Search for the cell housing the specified text and yield its [x, y] center coordinate. 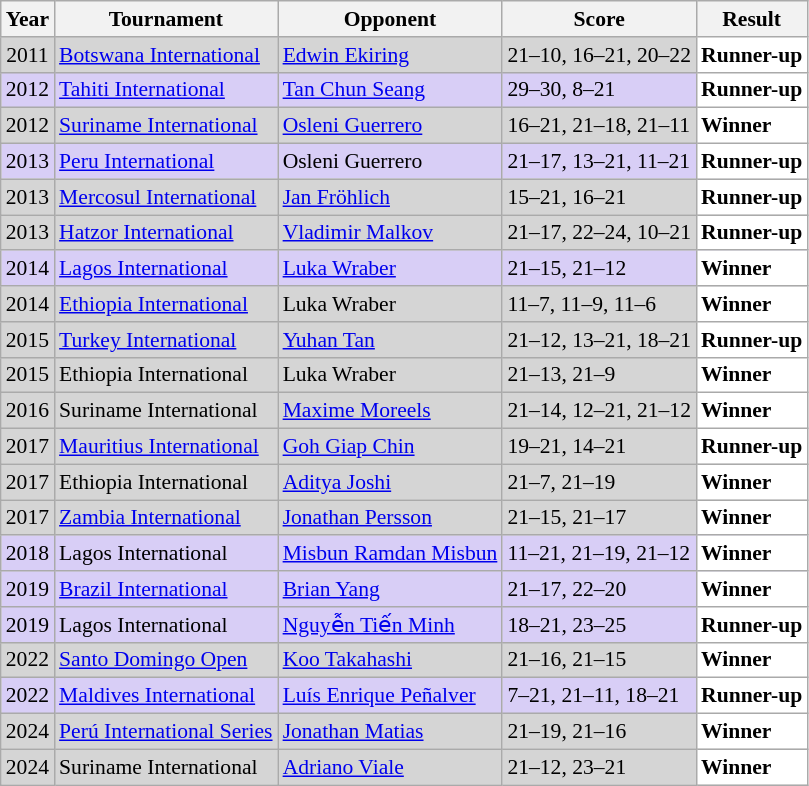
Tournament [166, 19]
Perú International Series [166, 732]
Result [752, 19]
21–19, 21–16 [599, 732]
Mauritius International [166, 447]
Edwin Ekiring [390, 55]
21–17, 22–20 [599, 589]
Adriano Viale [390, 767]
2018 [28, 554]
Vladimir Malkov [390, 233]
Zambia International [166, 518]
Jan Fröhlich [390, 197]
Year [28, 19]
Hatzor International [166, 233]
Opponent [390, 19]
21–15, 21–12 [599, 269]
Goh Giap Chin [390, 447]
Aditya Joshi [390, 482]
Turkey International [166, 340]
7–21, 21–11, 18–21 [599, 696]
Maxime Moreels [390, 411]
21–17, 13–21, 11–21 [599, 162]
Brian Yang [390, 589]
Botswana International [166, 55]
21–7, 21–19 [599, 482]
21–10, 16–21, 20–22 [599, 55]
Jonathan Matias [390, 732]
Tahiti International [166, 90]
Luís Enrique Peñalver [390, 696]
21–15, 21–17 [599, 518]
2011 [28, 55]
Peru International [166, 162]
Yuhan Tan [390, 340]
19–21, 14–21 [599, 447]
21–16, 21–15 [599, 660]
2016 [28, 411]
Koo Takahashi [390, 660]
Jonathan Persson [390, 518]
11–7, 11–9, 11–6 [599, 304]
21–12, 23–21 [599, 767]
29–30, 8–21 [599, 90]
11–21, 21–19, 21–12 [599, 554]
Misbun Ramdan Misbun [390, 554]
21–17, 22–24, 10–21 [599, 233]
Score [599, 19]
21–14, 12–21, 21–12 [599, 411]
Nguyễn Tiến Minh [390, 625]
Mercosul International [166, 197]
Brazil International [166, 589]
21–13, 21–9 [599, 375]
Santo Domingo Open [166, 660]
18–21, 23–25 [599, 625]
21–12, 13–21, 18–21 [599, 340]
Maldives International [166, 696]
16–21, 21–18, 21–11 [599, 126]
Tan Chun Seang [390, 90]
15–21, 16–21 [599, 197]
